For the text-containing cell, return its midpoint in (X, Y) coordinate format. 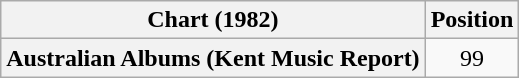
99 (472, 58)
Chart (1982) (213, 20)
Position (472, 20)
Australian Albums (Kent Music Report) (213, 58)
